Return the [x, y] coordinate for the center point of the cell that contains the specified text.  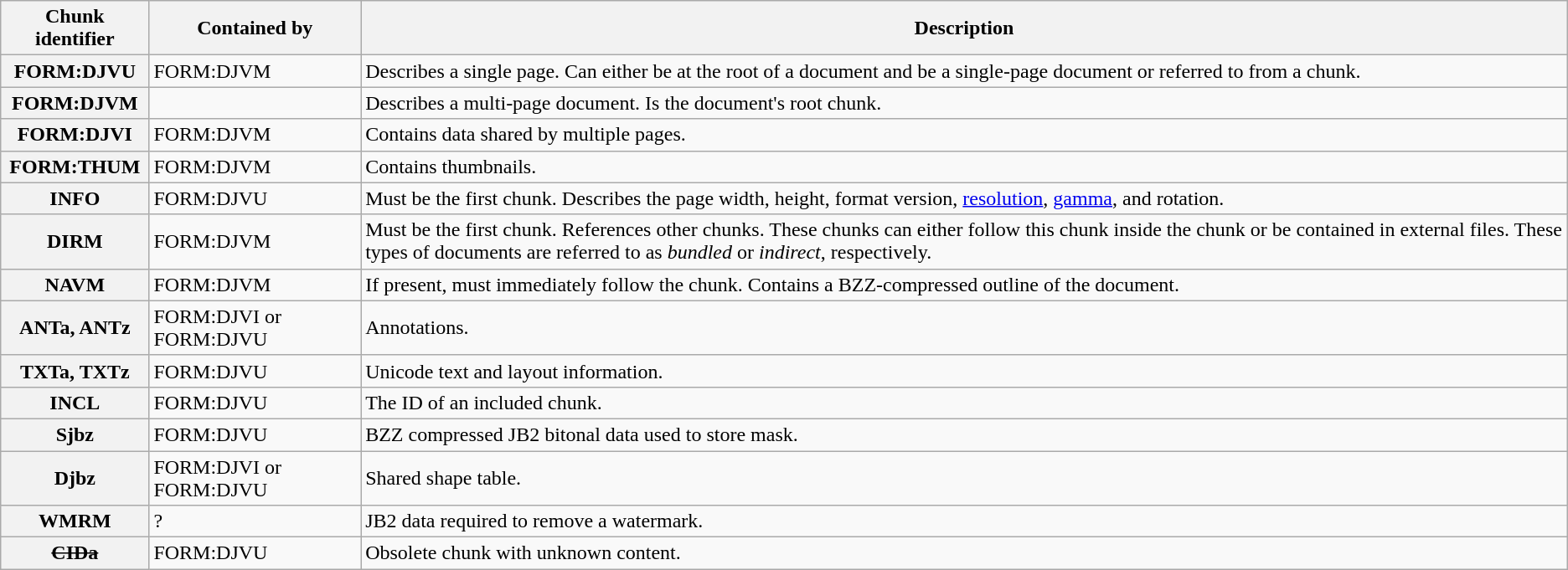
Chunk identifier [75, 28]
Shared shape table. [965, 477]
Contains data shared by multiple pages. [965, 135]
FORM:THUM [75, 167]
Describes a single page. Can either be at the root of a document and be a single-page document or referred to from a chunk. [965, 71]
FORM:DJVI [75, 135]
? [255, 521]
ANTa, ANTz [75, 328]
Sjbz [75, 434]
Djbz [75, 477]
Contains thumbnails. [965, 167]
DIRM [75, 241]
TXTa, TXTz [75, 371]
JB2 data required to remove a watermark. [965, 521]
INCL [75, 403]
NAVM [75, 285]
WMRM [75, 521]
Describes a multi-page document. Is the document's root chunk. [965, 103]
Unicode text and layout information. [965, 371]
Contained by [255, 28]
BZZ compressed JB2 bitonal data used to store mask. [965, 434]
Must be the first chunk. Describes the page width, height, format version, resolution, gamma, and rotation. [965, 198]
CIDa [75, 553]
INFO [75, 198]
Description [965, 28]
If present, must immediately follow the chunk. Contains a BZZ-compressed outline of the document. [965, 285]
Annotations. [965, 328]
Obsolete chunk with unknown content. [965, 553]
The ID of an included chunk. [965, 403]
